Output the [X, Y] coordinate of the center of the cell containing the given text.  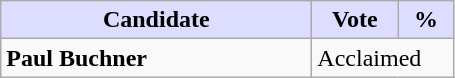
% [426, 20]
Candidate [156, 20]
Paul Buchner [156, 58]
Acclaimed [383, 58]
Vote [355, 20]
